Provide the [X, Y] coordinate of the cell's center where the given text is located.  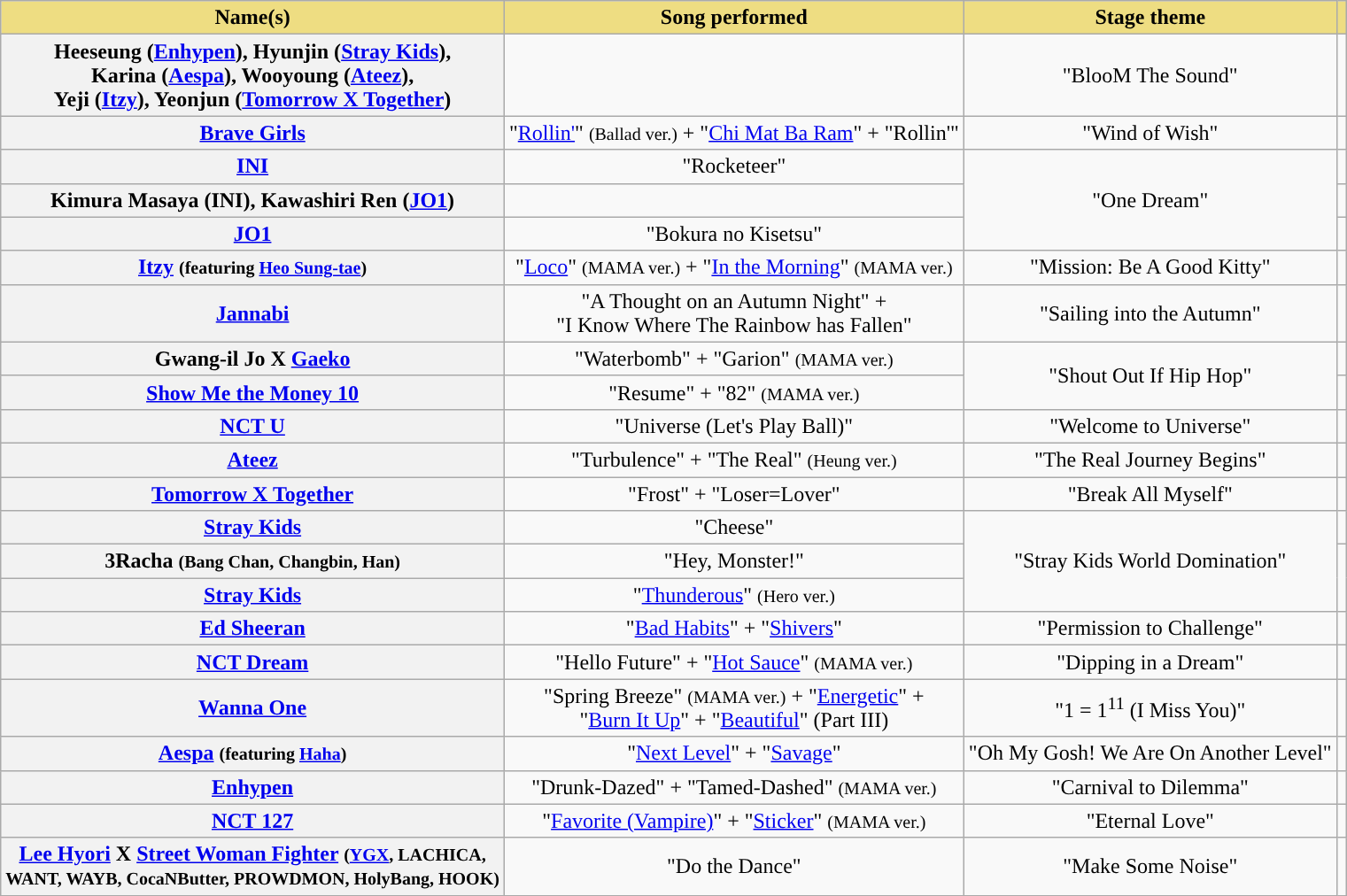
"Bokura no Kisetsu" [733, 234]
"Dipping in a Dream" [1150, 662]
"Break All Myself" [1150, 493]
"A Thought on an Autumn Night" + "I Know Where The Rainbow has Fallen" [733, 313]
"BlooM The Sound" [1150, 75]
Tomorrow X Together [253, 493]
Itzy (featuring Heo Sung-tae) [253, 267]
"Spring Breeze" (MAMA ver.) + "Energetic" + "Burn It Up" + "Beautiful" (Part III) [733, 708]
"One Dream" [1150, 200]
Aespa (featuring Haha) [253, 753]
Ateez [253, 460]
Kimura Masaya (INI), Kawashiri Ren (JO1) [253, 200]
"Make Some Noise" [1150, 866]
"Stray Kids World Domination" [1150, 561]
Wanna One [253, 708]
"Drunk-Dazed" + "Tamed-Dashed" (MAMA ver.) [733, 787]
NCT 127 [253, 821]
"Loco" (MAMA ver.) + "In the Morning" (MAMA ver.) [733, 267]
"Rollin'" (Ballad ver.) + "Chi Mat Ba Ram" + "Rollin'" [733, 133]
"Rocketeer" [733, 166]
"Shout Out If Hip Hop" [1150, 375]
NCT U [253, 426]
INI [253, 166]
NCT Dream [253, 662]
"Thunderous" (Hero ver.) [733, 595]
Heeseung (Enhypen), Hyunjin (Stray Kids), Karina (Aespa), Wooyoung (Ateez), Yeji (Itzy), Yeonjun (Tomorrow X Together) [253, 75]
Song performed [733, 18]
Stage theme [1150, 18]
"Hey, Monster!" [733, 561]
"Sailing into the Autumn" [1150, 313]
Ed Sheeran [253, 629]
"Turbulence" + "The Real" (Heung ver.) [733, 460]
"Hello Future" + "Hot Sauce" (MAMA ver.) [733, 662]
Name(s) [253, 18]
"Welcome to Universe" [1150, 426]
Gwang-il Jo X Gaeko [253, 359]
"Bad Habits" + "Shivers" [733, 629]
Brave Girls [253, 133]
Jannabi [253, 313]
"Next Level" + "Savage" [733, 753]
"Eternal Love" [1150, 821]
"Carnival to Dilemma" [1150, 787]
"Waterbomb" + "Garion" (MAMA ver.) [733, 359]
Enhypen [253, 787]
"Oh My Gosh! We Are On Another Level" [1150, 753]
"Do the Dance" [733, 866]
"Universe (Let's Play Ball)" [733, 426]
"Wind of Wish" [1150, 133]
JO1 [253, 234]
Lee Hyori X Street Woman Fighter (YGX, LACHICA, WANT, WAYB, CocaNButter, PROWDMON, HolyBang, HOOK) [253, 866]
"The Real Journey Begins" [1150, 460]
"Mission: Be A Good Kitty" [1150, 267]
"Frost" + "Loser=Lover" [733, 493]
Show Me the Money 10 [253, 392]
"Cheese" [733, 528]
3Racha (Bang Chan, Changbin, Han) [253, 561]
"Favorite (Vampire)" + "Sticker" (MAMA ver.) [733, 821]
"1 = 111 (I Miss You)" [1150, 708]
"Permission to Challenge" [1150, 629]
"Resume" + "82" (MAMA ver.) [733, 392]
